Determine the [x, y] coordinate at the center of the cell enclosing the given text.  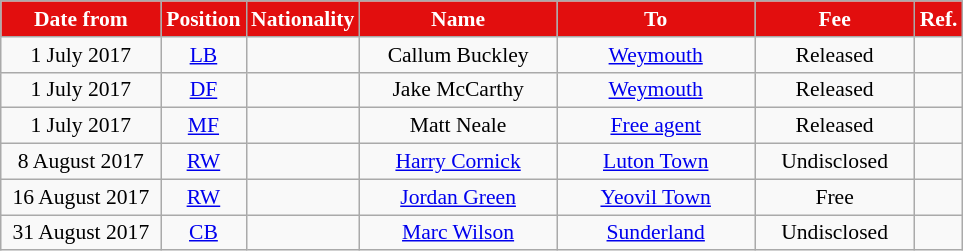
Date from [81, 19]
8 August 2017 [81, 162]
16 August 2017 [81, 197]
Luton Town [656, 162]
Callum Buckley [458, 55]
CB [204, 233]
Matt Neale [458, 126]
Marc Wilson [458, 233]
Free [835, 197]
Jordan Green [458, 197]
Nationality [302, 19]
MF [204, 126]
Jake McCarthy [458, 90]
Position [204, 19]
LB [204, 55]
Free agent [656, 126]
Yeovil Town [656, 197]
31 August 2017 [81, 233]
DF [204, 90]
Sunderland [656, 233]
To [656, 19]
Ref. [939, 19]
Harry Cornick [458, 162]
Fee [835, 19]
Name [458, 19]
